Return (X, Y) of the center of cell containing provided text 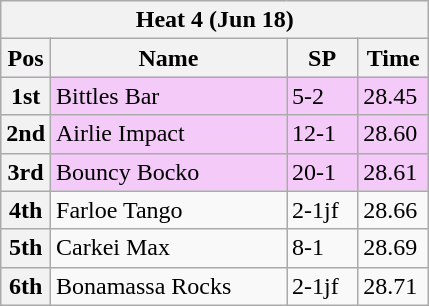
Time (394, 58)
Name (169, 58)
Farloe Tango (169, 210)
1st (26, 96)
12-1 (322, 134)
28.66 (394, 210)
Airlie Impact (169, 134)
6th (26, 286)
Bouncy Bocko (169, 172)
5-2 (322, 96)
28.71 (394, 286)
SP (322, 58)
4th (26, 210)
8-1 (322, 248)
28.61 (394, 172)
28.45 (394, 96)
Bonamassa Rocks (169, 286)
Bittles Bar (169, 96)
20-1 (322, 172)
3rd (26, 172)
Pos (26, 58)
Carkei Max (169, 248)
28.69 (394, 248)
Heat 4 (Jun 18) (215, 20)
2nd (26, 134)
28.60 (394, 134)
5th (26, 248)
